Return the (X, Y) coordinate for the center point of the cell that contains the specified text.  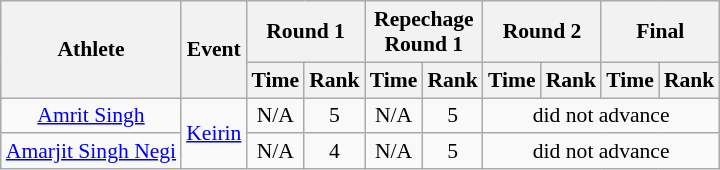
Round 2 (542, 32)
Event (214, 50)
Final (660, 32)
4 (334, 152)
Round 1 (305, 32)
Keirin (214, 134)
Amarjit Singh Negi (91, 152)
Amrit Singh (91, 116)
Athlete (91, 50)
RepechageRound 1 (424, 32)
